Return (X, Y) of the center of cell containing provided text 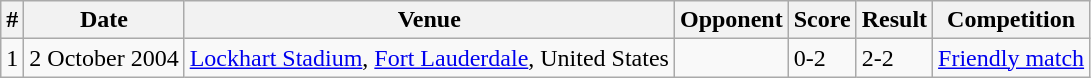
2 October 2004 (104, 58)
2-2 (894, 58)
Opponent (731, 20)
Lockhart Stadium, Fort Lauderdale, United States (429, 58)
Friendly match (1012, 58)
Competition (1012, 20)
0-2 (822, 58)
Result (894, 20)
Score (822, 20)
1 (12, 58)
Date (104, 20)
Venue (429, 20)
# (12, 20)
